Find where the given text appears and provide that cell's center as [X, Y] coordinate. 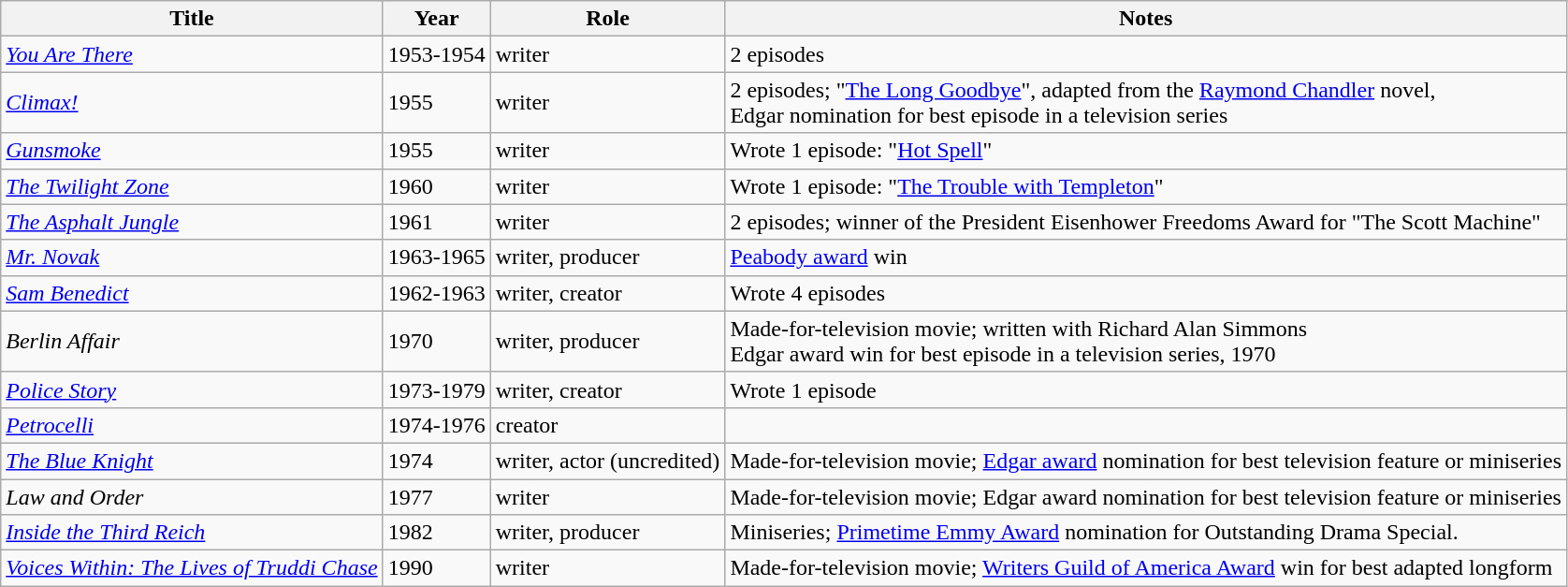
You Are There [192, 54]
Mr. Novak [192, 257]
Sam Benedict [192, 293]
1982 [436, 533]
The Asphalt Jungle [192, 222]
1977 [436, 497]
1953-1954 [436, 54]
The Blue Knight [192, 461]
2 episodes; winner of the President Eisenhower Freedoms Award for "The Scott Machine" [1146, 222]
1990 [436, 568]
Petrocelli [192, 425]
Wrote 1 episode: "The Trouble with Templeton" [1146, 186]
1974-1976 [436, 425]
Berlin Affair [192, 341]
Inside the Third Reich [192, 533]
2 episodes; "The Long Goodbye", adapted from the Raymond Chandler novel,Edgar nomination for best episode in a television series [1146, 103]
Climax! [192, 103]
Wrote 1 episode: "Hot Spell" [1146, 151]
Title [192, 19]
1960 [436, 186]
Voices Within: The Lives of Truddi Chase [192, 568]
creator [608, 425]
Wrote 1 episode [1146, 389]
1961 [436, 222]
Miniseries; Primetime Emmy Award nomination for Outstanding Drama Special. [1146, 533]
Police Story [192, 389]
Role [608, 19]
2 episodes [1146, 54]
1973-1979 [436, 389]
Law and Order [192, 497]
1974 [436, 461]
Peabody award win [1146, 257]
1963-1965 [436, 257]
1962-1963 [436, 293]
Wrote 4 episodes [1146, 293]
The Twilight Zone [192, 186]
Made-for-television movie; Writers Guild of America Award win for best adapted longform [1146, 568]
Year [436, 19]
Made-for-television movie; written with Richard Alan SimmonsEdgar award win for best episode in a television series, 1970 [1146, 341]
Gunsmoke [192, 151]
writer, actor (uncredited) [608, 461]
Notes [1146, 19]
1970 [436, 341]
